Scan for the cell matching the given text and deliver its [X, Y] coordinate at center. 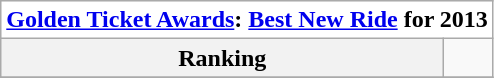
Golden Ticket Awards: Best New Ride for 2013 [248, 20]
Ranking [222, 58]
